Search for the cell housing the specified text and yield its [X, Y] center coordinate. 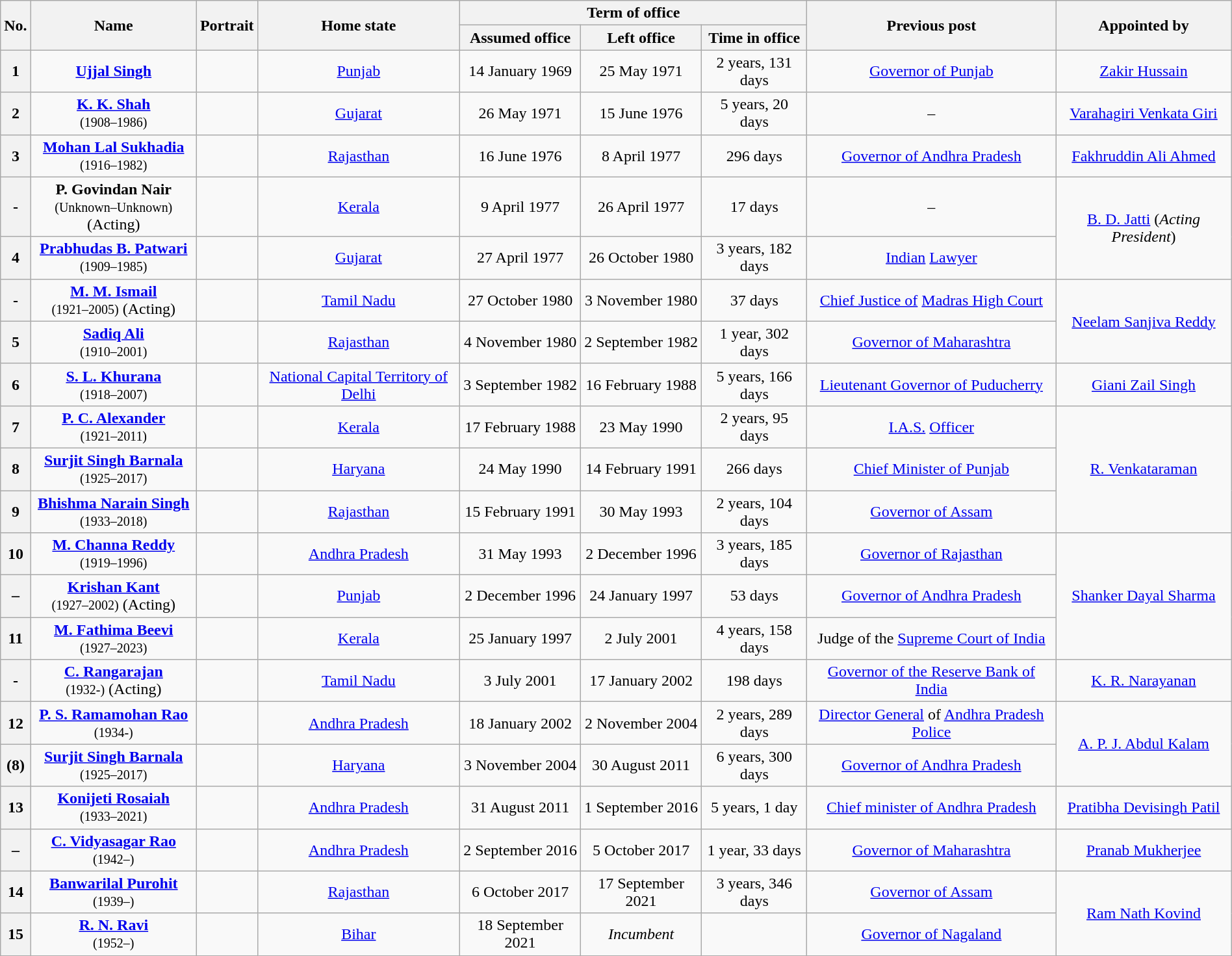
8 April 1977 [641, 156]
Assumed office [520, 38]
Governor of the Reserve Bank of India [932, 681]
Prabhudas B. Patwari(1909–1985) [113, 257]
Home state [359, 25]
37 days [754, 300]
14 January 1969 [520, 71]
266 days [754, 469]
Incumbent [641, 935]
Bhishma Narain Singh(1933–2018) [113, 511]
Fakhruddin Ali Ahmed [1144, 156]
Giani Zail Singh [1144, 385]
Pratibha Devisingh Patil [1144, 807]
2 November 2004 [641, 723]
2 July 2001 [641, 638]
Name [113, 25]
Banwarilal Purohit(1939–) [113, 892]
5 years, 1 day [754, 807]
S. L. Khurana(1918–2007) [113, 385]
Pranab Mukherjee [1144, 850]
3 years, 182 days [754, 257]
P. S. Ramamohan Rao(1934-) [113, 723]
7 [16, 426]
Shanker Dayal Sharma [1144, 597]
3 years, 346 days [754, 892]
Time in office [754, 38]
Chief Justice of Madras High Court [932, 300]
27 April 1977 [520, 257]
1 [16, 71]
K. R. Narayanan [1144, 681]
2 [16, 113]
2 years, 95 days [754, 426]
9 April 1977 [520, 207]
296 days [754, 156]
6 [16, 385]
31 August 2011 [520, 807]
M. Fathima Beevi(1927–2023) [113, 638]
53 days [754, 597]
1 year, 33 days [754, 850]
Bihar [359, 935]
18 January 2002 [520, 723]
Chief minister of Andhra Pradesh [932, 807]
C. Vidyasagar Rao(1942–) [113, 850]
P. Govindan Nair(Unknown–Unknown)(Acting) [113, 207]
6 October 2017 [520, 892]
M. M. Ismail(1921–2005) (Acting) [113, 300]
B. D. Jatti (Acting President) [1144, 227]
Sadiq Ali(1910–2001) [113, 342]
I.A.S. Officer [932, 426]
Left office [641, 38]
Ram Nath Kovind [1144, 913]
17 days [754, 207]
5 years, 166 days [754, 385]
3 years, 185 days [754, 554]
30 August 2011 [641, 766]
18 September 2021 [520, 935]
Lieutenant Governor of Puducherry [932, 385]
Krishan Kant(1927–2002) (Acting) [113, 597]
Judge of the Supreme Court of India [932, 638]
24 January 1997 [641, 597]
15 February 1991 [520, 511]
Governor of Rajasthan [932, 554]
11 [16, 638]
2 years, 131 days [754, 71]
15 June 1976 [641, 113]
R. N. Ravi(1952–) [113, 935]
Previous post [932, 25]
24 May 1990 [520, 469]
R. Venkataraman [1144, 469]
3 November 1980 [641, 300]
16 February 1988 [641, 385]
3 November 2004 [520, 766]
Term of office [634, 13]
14 [16, 892]
Zakir Hussain [1144, 71]
16 June 1976 [520, 156]
Director General of Andhra Pradesh Police [932, 723]
Varahagiri Venkata Giri [1144, 113]
10 [16, 554]
26 May 1971 [520, 113]
14 February 1991 [641, 469]
2 September 2016 [520, 850]
6 years, 300 days [754, 766]
3 July 2001 [520, 681]
13 [16, 807]
25 January 1997 [520, 638]
30 May 1993 [641, 511]
(8) [16, 766]
Appointed by [1144, 25]
4 [16, 257]
5 October 2017 [641, 850]
Indian Lawyer [932, 257]
5 years, 20 days [754, 113]
P. C. Alexander(1921–2011) [113, 426]
Governor of Punjab [932, 71]
Portrait [227, 25]
23 May 1990 [641, 426]
1 year, 302 days [754, 342]
5 [16, 342]
8 [16, 469]
12 [16, 723]
Konijeti Rosaiah(1933–2021) [113, 807]
Neelam Sanjiva Reddy [1144, 321]
2 years, 104 days [754, 511]
M. Channa Reddy(1919–1996) [113, 554]
Ujjal Singh [113, 71]
25 May 1971 [641, 71]
17 February 1988 [520, 426]
17 September 2021 [641, 892]
1 September 2016 [641, 807]
Governor of Nagaland [932, 935]
4 November 1980 [520, 342]
198 days [754, 681]
2 years, 289 days [754, 723]
Mohan Lal Sukhadia(1916–1982) [113, 156]
Chief Minister of Punjab [932, 469]
31 May 1993 [520, 554]
No. [16, 25]
C. Rangarajan(1932-) (Acting) [113, 681]
26 October 1980 [641, 257]
A. P. J. Abdul Kalam [1144, 744]
3 [16, 156]
17 January 2002 [641, 681]
27 October 1980 [520, 300]
15 [16, 935]
National Capital Territory of Delhi [359, 385]
26 April 1977 [641, 207]
3 September 1982 [520, 385]
9 [16, 511]
4 years, 158 days [754, 638]
K. K. Shah(1908–1986) [113, 113]
2 September 1982 [641, 342]
